Provide the (x, y) coordinate of the cell's center where the given text is located.  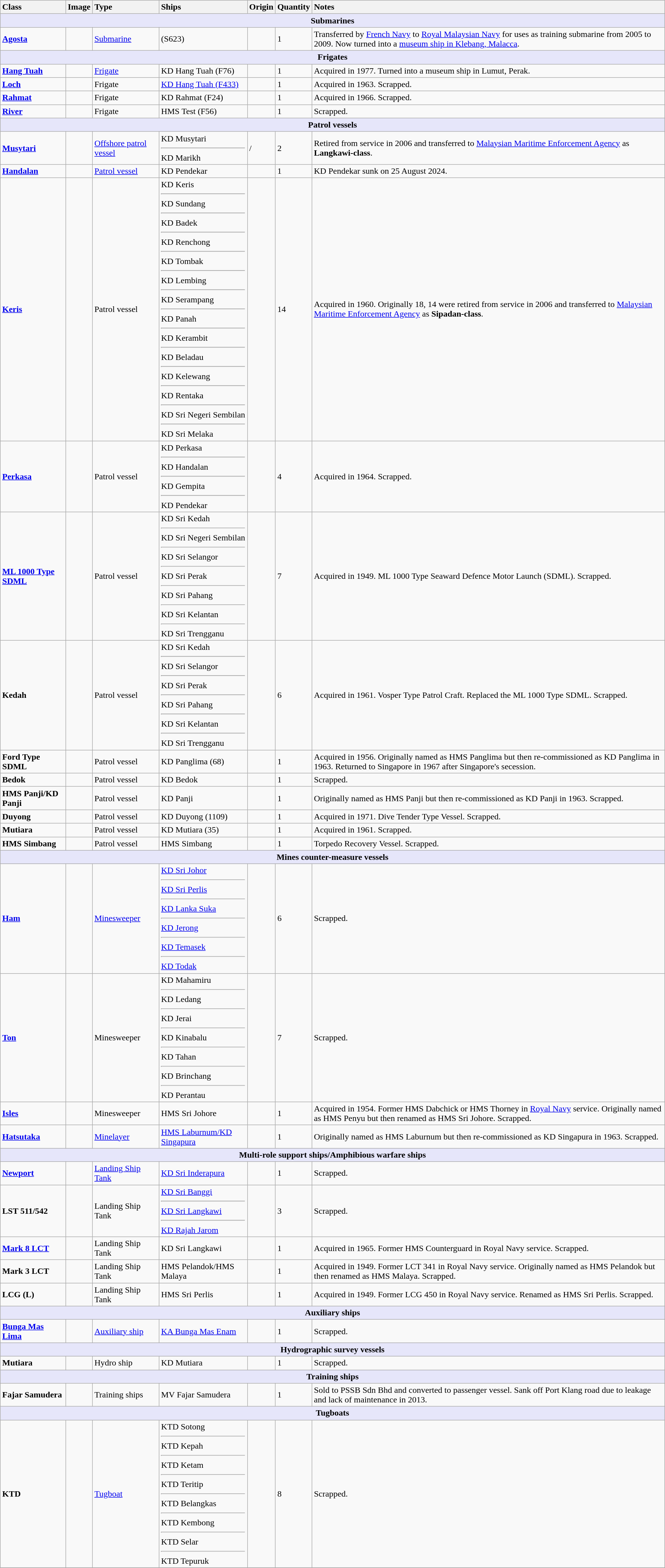
Hydrographic survey vessels (332, 1349)
Acquired in 1949. ML 1000 Type Seaward Defence Motor Launch (SDML). Scrapped. (488, 576)
KD Mutiara (35) (203, 830)
MV Fajar Samudera (203, 1395)
LCG (L) (33, 1295)
KD Hang Tuah (F433) (203, 84)
Ford Type SDML (33, 762)
Acquired in 1963. Scrapped. (488, 84)
HMS Panji/KD Panji (33, 798)
Handalan (33, 171)
KTD (33, 1494)
Duyong (33, 817)
Type (126, 7)
(S623) (203, 39)
River (33, 111)
Rahmat (33, 98)
Acquired in 1949. Former LCG 450 in Royal Navy service. Renamed as HMS Sri Perlis. Scrapped. (488, 1295)
4 (293, 476)
KD Duyong (1109) (203, 817)
KD Sri Johor KD Sri Perlis KD Lanka Suka KD Jerong KD Temasek KD Todak (203, 918)
Fajar Samudera (33, 1395)
Torpedo Recovery Vessel. Scrapped. (488, 844)
Ton (33, 1038)
KD Perkasa KD Handalan KD Gempita KD Pendekar (203, 476)
Acquired in 1966. Scrapped. (488, 98)
Acquired in 1977. Turned into a museum ship in Lumut, Perak. (488, 71)
KD Pendekar sunk on 25 August 2024. (488, 171)
Originally named as HMS Panji but then re-commissioned as KD Panji in 1963. Scrapped. (488, 798)
Auxiliary ship (126, 1331)
KD Rahmat (F24) (203, 98)
Tugboats (332, 1413)
LST 511/542 (33, 1211)
Bedok (33, 780)
8 (293, 1494)
KD Sri Banggi KD Sri Langkawi KD Rajah Jarom (203, 1211)
Hydro ship (126, 1363)
/ (261, 148)
14 (293, 309)
Keris (33, 309)
2 (293, 148)
HMS Laburnum/KD Singapura (203, 1136)
Submarines (332, 21)
Acquired in 1964. Scrapped. (488, 476)
HMS Sri Perlis (203, 1295)
HMS Test (F56) (203, 111)
KD Mutiara (203, 1363)
Acquired in 1961. Scrapped. (488, 830)
Ham (33, 918)
Acquired in 1971. Dive Tender Type Vessel. Scrapped. (488, 817)
KD Pendekar (203, 171)
Acquired in 1960. Originally 18, 14 were retired from service in 2006 and transferred to Malaysian Maritime Enforcement Agency as Sipadan-class. (488, 309)
Mark 8 LCT (33, 1249)
Image (79, 7)
Mines counter-measure vessels (332, 857)
Retired from service in 2006 and transferred to Malaysian Maritime Enforcement Agency as Langkawi-class. (488, 148)
Ships (203, 7)
Origin (261, 7)
Bunga Mas Lima (33, 1331)
Perkasa (33, 476)
ML 1000 Type SDML (33, 576)
KD Bedok (203, 780)
Acquired in 1949. Former LCT 341 in Royal Navy service. Originally named as HMS Pelandok but then renamed as HMS Malaya. Scrapped. (488, 1271)
KD Sri Langkawi (203, 1249)
KD Panglima (68) (203, 762)
Mark 3 LCT (33, 1271)
Sold to PSSB Sdn Bhd and converted to passenger vessel. Sank off Port Klang road due to leakage and lack of maintenance in 2013. (488, 1395)
KA Bunga Mas Enam (203, 1331)
Acquired in 1965. Former HMS Counterguard in Royal Navy service. Scrapped. (488, 1249)
Kedah (33, 695)
Agosta (33, 39)
Originally named as HMS Laburnum but then re-commissioned as KD Singapura in 1963. Scrapped. (488, 1136)
KD Mahamiru KD Ledang KD Jerai KD Kinabalu KD Tahan KD Brinchang KD Perantau (203, 1038)
KD Musytari KD Marikh (203, 148)
Quantity (293, 7)
Hang Tuah (33, 71)
HMS Sri Johore (203, 1114)
3 (293, 1211)
HMS Pelandok/HMS Malaya (203, 1271)
Newport (33, 1173)
Minelayer (126, 1136)
KD Sri Inderapura (203, 1173)
KD Panji (203, 798)
KTD SotongKTD KepahKTD KetamKTD TeritipKTD BelangkasKTD KembongKTD SelarKTD Tepuruk (203, 1494)
Isles (33, 1114)
Submarine (126, 39)
KD Hang Tuah (F76) (203, 71)
Multi-role support ships/Amphibious warfare ships (332, 1155)
Patrol vessels (332, 125)
Offshore patrol vessel (126, 148)
Acquired in 1961. Vosper Type Patrol Craft. Replaced the ML 1000 Type SDML. Scrapped. (488, 695)
Tugboat (126, 1494)
Loch (33, 84)
Frigates (332, 57)
KD Sri Kedah KD Sri Negeri Sembilan KD Sri Selangor KD Sri Perak KD Sri Pahang KD Sri Kelantan KD Sri Trengganu (203, 576)
KD Sri Kedah KD Sri Selangor KD Sri Perak KD Sri Pahang KD Sri Kelantan KD Sri Trengganu (203, 695)
Musytari (33, 148)
Auxiliary ships (332, 1313)
Class (33, 7)
Notes (488, 7)
Hatsutaka (33, 1136)
